Return the (x, y) coordinate for the center point of the cell that contains the specified text.  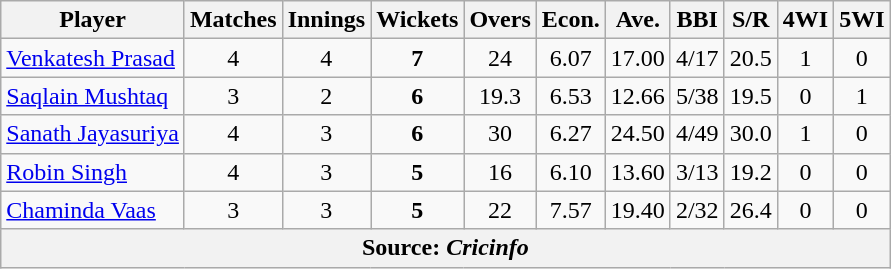
4WI (805, 20)
Overs (500, 20)
12.66 (638, 96)
5WI (862, 20)
6.10 (570, 172)
Chaminda Vaas (93, 210)
3/13 (697, 172)
19.40 (638, 210)
2/32 (697, 210)
19.5 (750, 96)
26.4 (750, 210)
30.0 (750, 134)
BBI (697, 20)
S/R (750, 20)
6.27 (570, 134)
20.5 (750, 58)
24.50 (638, 134)
13.60 (638, 172)
Saqlain Mushtaq (93, 96)
7 (418, 58)
Matches (233, 20)
4/17 (697, 58)
17.00 (638, 58)
16 (500, 172)
Robin Singh (93, 172)
2 (326, 96)
19.3 (500, 96)
Player (93, 20)
Wickets (418, 20)
5/38 (697, 96)
19.2 (750, 172)
6.53 (570, 96)
Sanath Jayasuriya (93, 134)
Source: Cricinfo (446, 248)
Innings (326, 20)
4/49 (697, 134)
30 (500, 134)
7.57 (570, 210)
6.07 (570, 58)
Ave. (638, 20)
Econ. (570, 20)
Venkatesh Prasad (93, 58)
24 (500, 58)
22 (500, 210)
